Find where the given text appears and provide that cell's center as [x, y] coordinate. 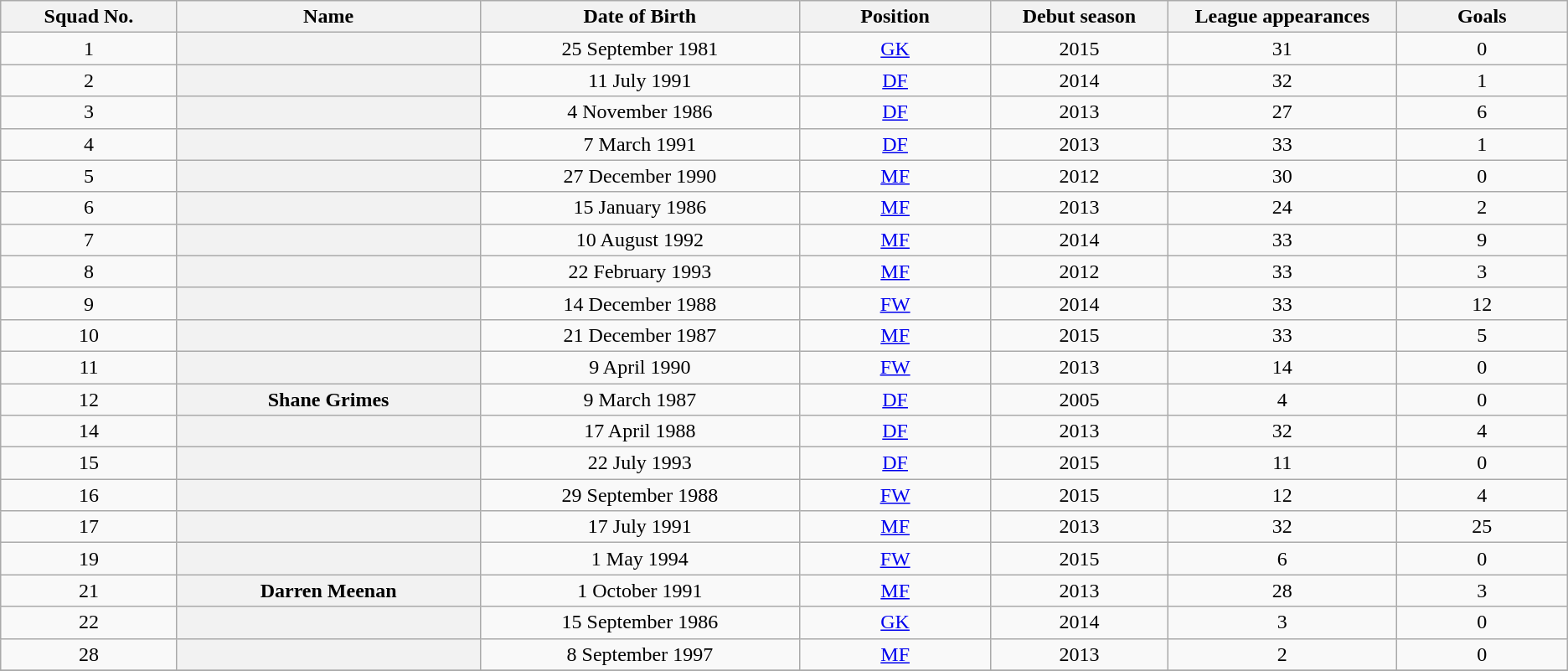
9 April 1990 [640, 367]
21 [89, 591]
24 [1282, 208]
League appearances [1282, 17]
22 February 1993 [640, 271]
1 May 1994 [640, 559]
22 July 1993 [640, 463]
27 December 1990 [640, 176]
Position [895, 17]
Date of Birth [640, 17]
22 [89, 622]
30 [1282, 176]
7 March 1991 [640, 144]
10 August 1992 [640, 240]
8 September 1997 [640, 654]
Squad No. [89, 17]
31 [1282, 49]
19 [89, 559]
14 December 1988 [640, 303]
Name [328, 17]
Shane Grimes [328, 400]
17 [89, 527]
11 July 1991 [640, 80]
15 [89, 463]
Darren Meenan [328, 591]
Goals [1482, 17]
2005 [1080, 400]
15 January 1986 [640, 208]
25 [1482, 527]
8 [89, 271]
25 September 1981 [640, 49]
Debut season [1080, 17]
17 July 1991 [640, 527]
1 October 1991 [640, 591]
16 [89, 495]
15 September 1986 [640, 622]
7 [89, 240]
4 November 1986 [640, 112]
10 [89, 335]
27 [1282, 112]
9 March 1987 [640, 400]
29 September 1988 [640, 495]
17 April 1988 [640, 431]
21 December 1987 [640, 335]
